Capture the cell that displays the provided text and extract its (X, Y) central coordinate. 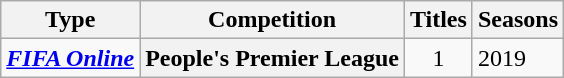
Type (70, 20)
Seasons (518, 20)
FIFA Online (70, 58)
2019 (518, 58)
Titles (438, 20)
People's Premier League (272, 58)
1 (438, 58)
Competition (272, 20)
